Search for the cell housing the specified text and yield its [x, y] center coordinate. 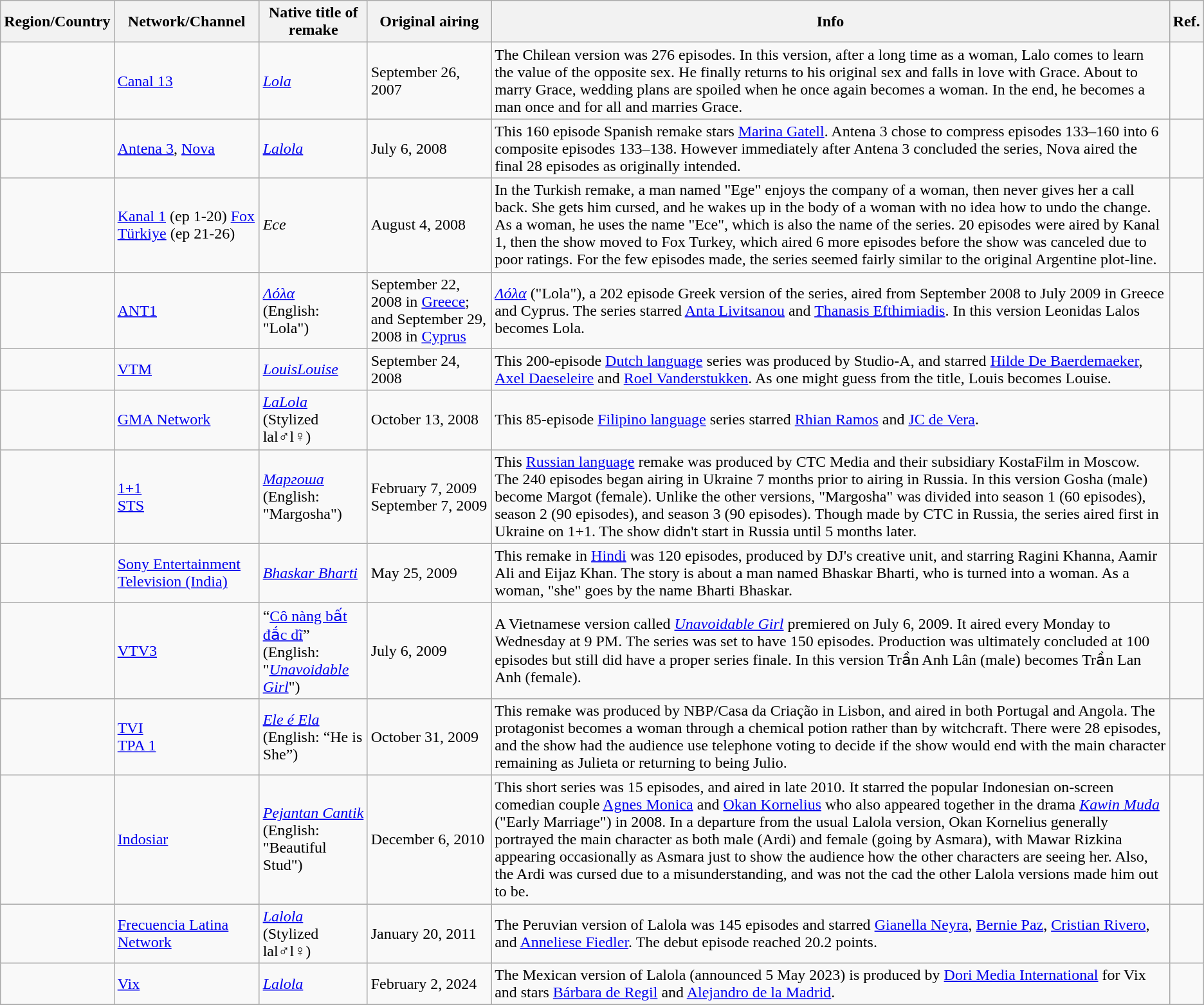
September 24, 2008 [429, 369]
LaLola(Stylized lal♂l♀) [313, 420]
Kanal 1 (ep 1-20) Fox Türkiye (ep 21-26) [187, 225]
September 22, 2008 in Greece; and September 29, 2008 in Cyprus [429, 310]
Маргоша(English: "Margosha") [313, 496]
Canal 13 [187, 81]
ANT1 [187, 310]
“Cô nàng bất đắc dĩ”(English: "Unavoidable Girl") [313, 651]
Vix [187, 984]
July 6, 2008 [429, 149]
May 25, 2009 [429, 573]
February 2, 2024 [429, 984]
Indosiar [187, 839]
October 13, 2008 [429, 420]
October 31, 2009 [429, 737]
VTV3 [187, 651]
August 4, 2008 [429, 225]
Ref. [1186, 22]
January 20, 2011 [429, 934]
Lola [313, 81]
Native title of remake [313, 22]
Network/Channel [187, 22]
1+1STS [187, 496]
February 7, 2009September 7, 2009 [429, 496]
Antena 3, Nova [187, 149]
Info [831, 22]
Bhaskar Bharti [313, 573]
Pejantan Cantik(English: "Beautiful Stud") [313, 839]
September 26, 2007 [429, 81]
Sony Entertainment Television (India) [187, 573]
Lalola(Stylized lal♂l♀) [313, 934]
VTM [187, 369]
GMA Network [187, 420]
Original airing [429, 22]
Λόλα(English: "Lola") [313, 310]
TVITPA 1 [187, 737]
December 6, 2010 [429, 839]
This 85-episode Filipino language series starred Rhian Ramos and JC de Vera. [831, 420]
Ele é Ela(English: “He is She”) [313, 737]
LouisLouise [313, 369]
July 6, 2009 [429, 651]
Ece [313, 225]
Region/Country [57, 22]
Frecuencia Latina Network [187, 934]
